Return [x, y] of the center of cell containing provided text 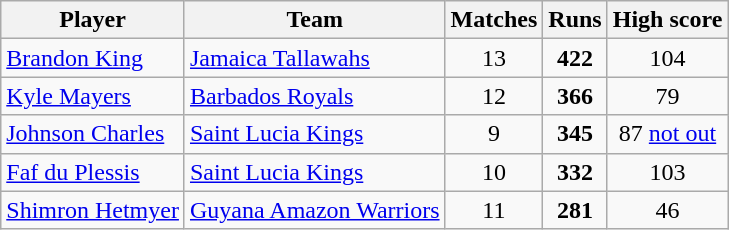
104 [668, 58]
422 [575, 58]
9 [494, 134]
345 [575, 134]
Guyana Amazon Warriors [314, 210]
Faf du Plessis [93, 172]
Brandon King [93, 58]
Jamaica Tallawahs [314, 58]
11 [494, 210]
281 [575, 210]
Kyle Mayers [93, 96]
Barbados Royals [314, 96]
Player [93, 20]
332 [575, 172]
12 [494, 96]
Matches [494, 20]
Shimron Hetmyer [93, 210]
Team [314, 20]
Johnson Charles [93, 134]
87 not out [668, 134]
46 [668, 210]
13 [494, 58]
Runs [575, 20]
103 [668, 172]
366 [575, 96]
High score [668, 20]
10 [494, 172]
79 [668, 96]
